Determine the (x, y) coordinate at the center of the cell enclosing the given text.  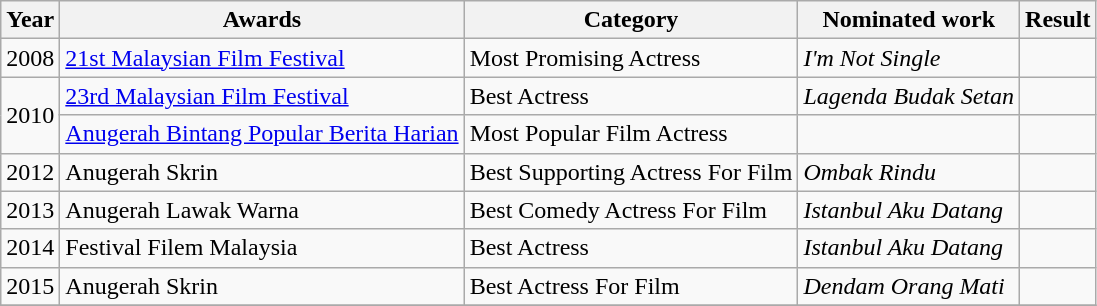
Ombak Rindu (909, 172)
Nominated work (909, 20)
Most Popular Film Actress (631, 134)
Category (631, 20)
Result (1058, 20)
Lagenda Budak Setan (909, 96)
Dendam Orang Mati (909, 286)
2010 (30, 115)
2008 (30, 58)
Festival Filem Malaysia (262, 248)
2014 (30, 248)
2015 (30, 286)
Best Comedy Actress For Film (631, 210)
2012 (30, 172)
Awards (262, 20)
I'm Not Single (909, 58)
Best Supporting Actress For Film (631, 172)
Year (30, 20)
2013 (30, 210)
21st Malaysian Film Festival (262, 58)
Anugerah Bintang Popular Berita Harian (262, 134)
Anugerah Lawak Warna (262, 210)
23rd Malaysian Film Festival (262, 96)
Best Actress For Film (631, 286)
Most Promising Actress (631, 58)
